Return [X, Y] of the center of cell containing provided text 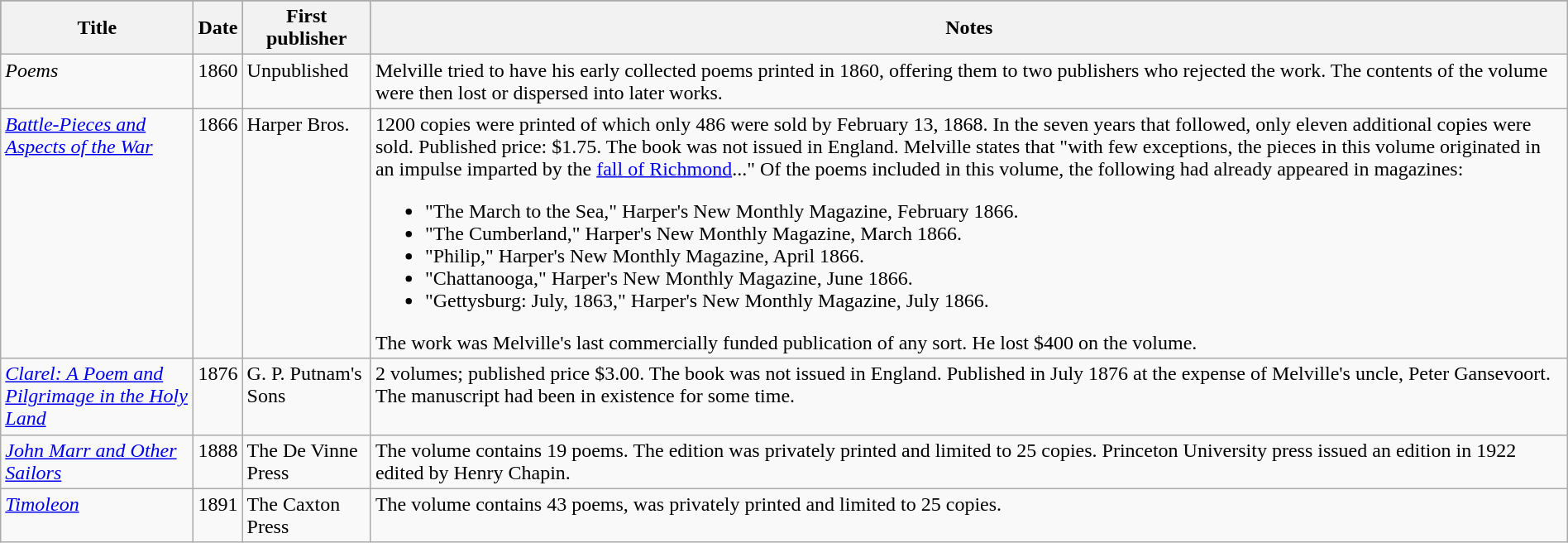
1876 [218, 396]
Notes [969, 28]
G. P. Putnam's Sons [306, 396]
Timoleon [98, 515]
Clarel: A Poem and Pilgrimage in the Holy Land [98, 396]
First publisher [306, 28]
Battle-Pieces and Aspects of the War [98, 233]
Unpublished [306, 81]
1891 [218, 515]
Title [98, 28]
1866 [218, 233]
1860 [218, 81]
John Marr and Other Sailors [98, 462]
1888 [218, 462]
Harper Bros. [306, 233]
Poems [98, 81]
The Caxton Press [306, 515]
The De Vinne Press [306, 462]
The volume contains 43 poems, was privately printed and limited to 25 copies. [969, 515]
Date [218, 28]
